Find where the given text appears and provide that cell's center as (X, Y) coordinate. 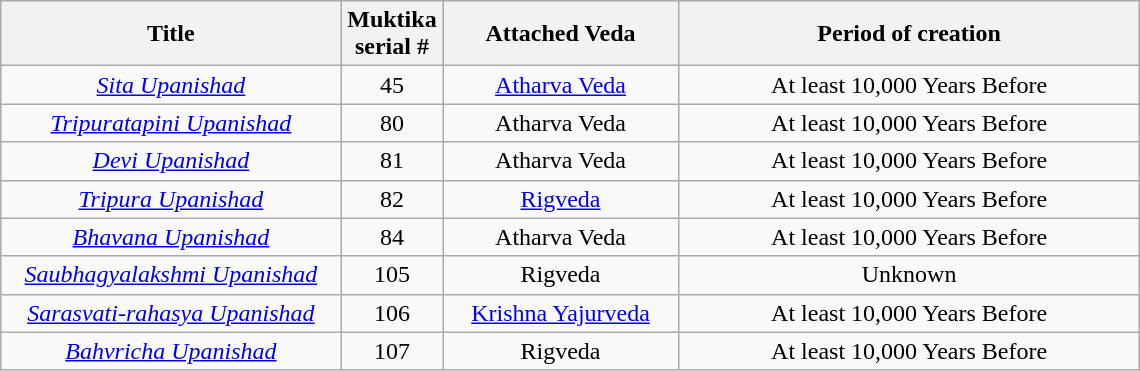
Sarasvati-rahasya Upanishad (170, 313)
107 (392, 351)
Krishna Yajurveda (560, 313)
Muktika serial # (392, 34)
Unknown (910, 275)
Saubhagyalakshmi Upanishad (170, 275)
Title (170, 34)
84 (392, 237)
81 (392, 161)
Sita Upanishad (170, 85)
Attached Veda (560, 34)
80 (392, 123)
Tripuratapini Upanishad (170, 123)
82 (392, 199)
45 (392, 85)
106 (392, 313)
Bahvricha Upanishad (170, 351)
Period of creation (910, 34)
Bhavana Upanishad (170, 237)
105 (392, 275)
Tripura Upanishad (170, 199)
Devi Upanishad (170, 161)
